Capture the cell that displays the provided text and extract its (X, Y) central coordinate. 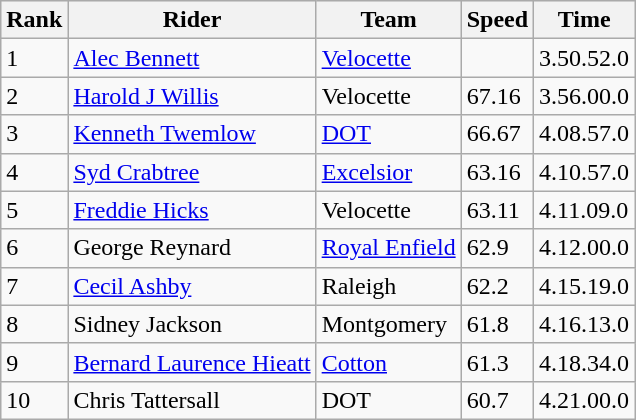
Speed (497, 20)
10 (34, 400)
Alec Bennett (192, 58)
4.15.19.0 (584, 286)
Royal Enfield (388, 248)
1 (34, 58)
4.21.00.0 (584, 400)
Bernard Laurence Hieatt (192, 362)
3.56.00.0 (584, 96)
Montgomery (388, 324)
60.7 (497, 400)
Chris Tattersall (192, 400)
6 (34, 248)
4.10.57.0 (584, 172)
Raleigh (388, 286)
8 (34, 324)
67.16 (497, 96)
4 (34, 172)
4.18.34.0 (584, 362)
5 (34, 210)
Harold J Willis (192, 96)
Kenneth Twemlow (192, 134)
62.2 (497, 286)
4.11.09.0 (584, 210)
4.16.13.0 (584, 324)
Freddie Hicks (192, 210)
7 (34, 286)
9 (34, 362)
Cecil Ashby (192, 286)
4.08.57.0 (584, 134)
63.16 (497, 172)
Sidney Jackson (192, 324)
Excelsior (388, 172)
Rider (192, 20)
Cotton (388, 362)
2 (34, 96)
61.3 (497, 362)
63.11 (497, 210)
Syd Crabtree (192, 172)
3.50.52.0 (584, 58)
George Reynard (192, 248)
62.9 (497, 248)
61.8 (497, 324)
4.12.00.0 (584, 248)
Rank (34, 20)
Time (584, 20)
66.67 (497, 134)
Team (388, 20)
3 (34, 134)
